Identify which cell holds the provided text, then report its [X, Y] central coordinate. 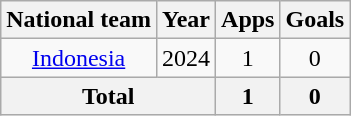
Apps [248, 20]
2024 [186, 58]
Total [108, 96]
Year [186, 20]
National team [79, 20]
Indonesia [79, 58]
Goals [315, 20]
